Return (x, y) of the center of cell containing provided text 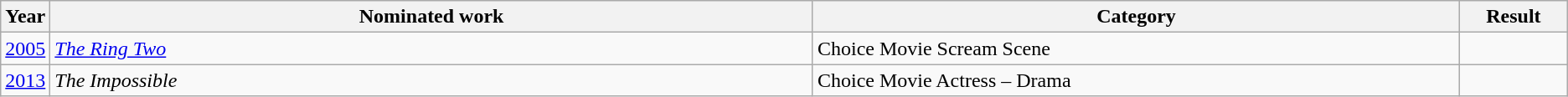
Choice Movie Scream Scene (1136, 48)
Choice Movie Actress – Drama (1136, 80)
Nominated work (432, 17)
Category (1136, 17)
2013 (25, 80)
Result (1514, 17)
Year (25, 17)
The Impossible (432, 80)
The Ring Two (432, 48)
2005 (25, 48)
